Identify which cell holds the provided text, then report its (X, Y) central coordinate. 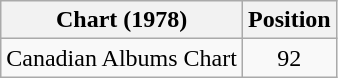
92 (289, 58)
Chart (1978) (122, 20)
Canadian Albums Chart (122, 58)
Position (289, 20)
